For the text-containing cell, return its midpoint in [x, y] coordinate format. 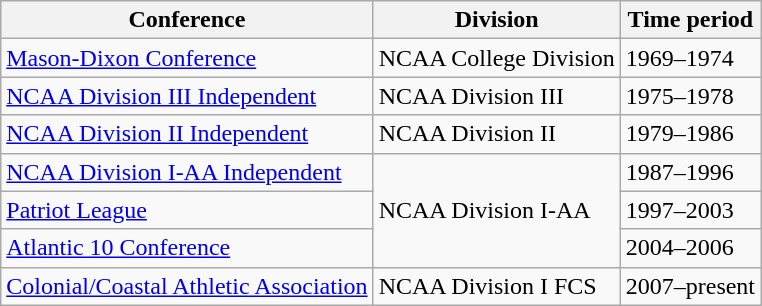
Conference [187, 20]
NCAA Division I FCS [496, 286]
Time period [690, 20]
NCAA College Division [496, 58]
NCAA Division II [496, 134]
NCAA Division I-AA [496, 210]
Colonial/Coastal Athletic Association [187, 286]
1979–1986 [690, 134]
1969–1974 [690, 58]
1975–1978 [690, 96]
NCAA Division III [496, 96]
Mason-Dixon Conference [187, 58]
Atlantic 10 Conference [187, 248]
NCAA Division I-AA Independent [187, 172]
1997–2003 [690, 210]
1987–1996 [690, 172]
2007–present [690, 286]
2004–2006 [690, 248]
Patriot League [187, 210]
NCAA Division III Independent [187, 96]
NCAA Division II Independent [187, 134]
Division [496, 20]
